Detect which cell encompasses the target text, then output its (X, Y) center coordinate. 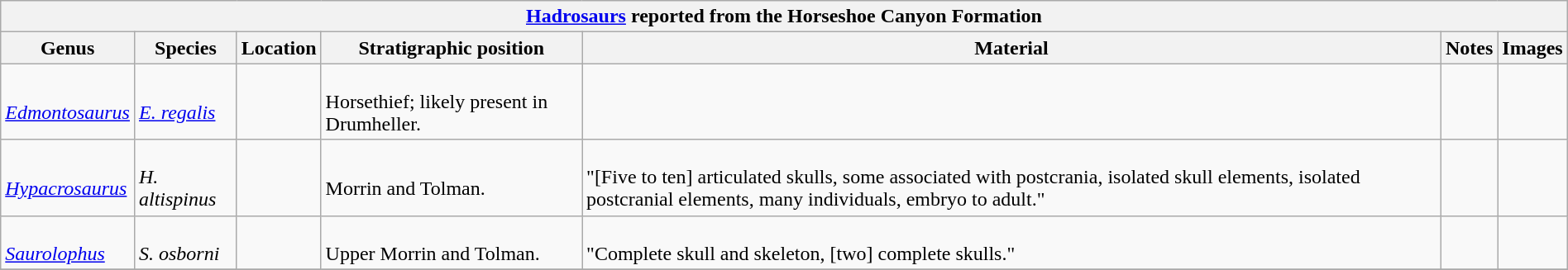
Morrin and Tolman. (452, 178)
Material (1012, 48)
Edmontosaurus (68, 102)
Species (185, 48)
Notes (1469, 48)
Images (1532, 48)
Saurolophus (68, 243)
Genus (68, 48)
S. osborni (185, 243)
Hypacrosaurus (68, 178)
"Complete skull and skeleton, [two] complete skulls." (1012, 243)
Hadrosaurs reported from the Horseshoe Canyon Formation (784, 17)
Horsethief; likely present in Drumheller. (452, 102)
E. regalis (185, 102)
H. altispinus (185, 178)
Upper Morrin and Tolman. (452, 243)
Stratigraphic position (452, 48)
Location (279, 48)
